Determine the (x, y) coordinate at the center of the cell enclosing the given text.  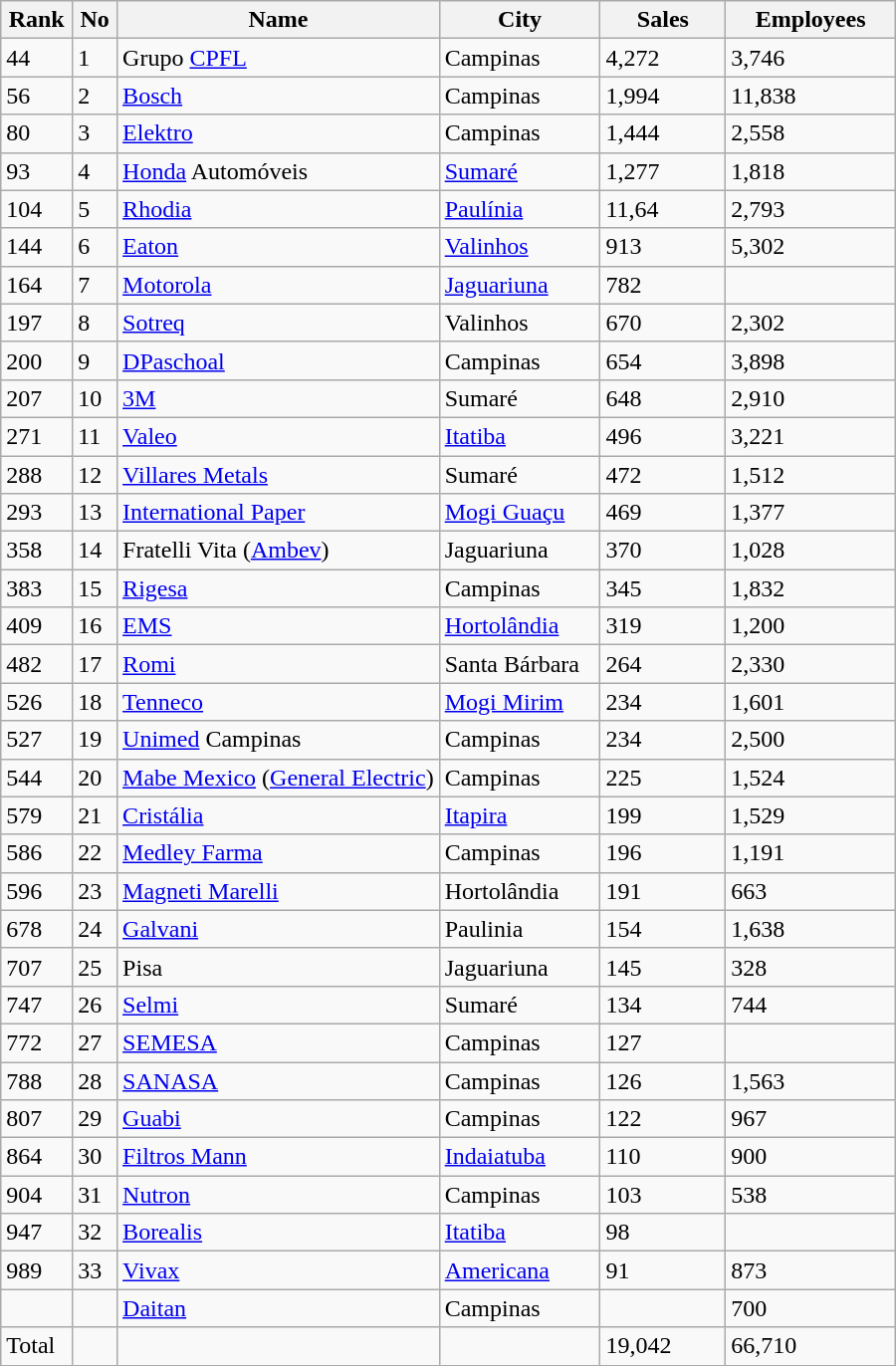
Bosch (279, 96)
807 (37, 1119)
Galvani (279, 929)
9 (96, 360)
56 (37, 96)
66,710 (810, 1346)
5 (96, 209)
3,898 (810, 360)
31 (96, 1195)
154 (663, 929)
199 (663, 815)
25 (96, 967)
14 (96, 551)
Grupo CPFL (279, 58)
538 (810, 1195)
Sotreq (279, 323)
2,910 (810, 398)
678 (37, 929)
Romi (279, 664)
Magneti Marelli (279, 891)
Pisa (279, 967)
164 (37, 285)
20 (96, 778)
122 (663, 1119)
196 (663, 853)
319 (663, 626)
264 (663, 664)
7 (96, 285)
586 (37, 853)
23 (96, 891)
Vivax (279, 1270)
782 (663, 285)
SEMESA (279, 1042)
526 (37, 702)
544 (37, 778)
98 (663, 1233)
370 (663, 551)
670 (663, 323)
Villares Metals (279, 475)
Nutron (279, 1195)
900 (810, 1157)
8 (96, 323)
13 (96, 513)
328 (810, 967)
Medley Farma (279, 853)
144 (37, 247)
744 (810, 1005)
Tenneco (279, 702)
16 (96, 626)
207 (37, 398)
904 (37, 1195)
1,277 (663, 171)
Eaton (279, 247)
19 (96, 740)
2,793 (810, 209)
91 (663, 1270)
32 (96, 1233)
19,042 (663, 1346)
469 (663, 513)
29 (96, 1119)
772 (37, 1042)
Sales (663, 20)
873 (810, 1270)
Employees (810, 20)
1,444 (663, 133)
Selmi (279, 1005)
80 (37, 133)
1,377 (810, 513)
Mogi Mirim (520, 702)
2,500 (810, 740)
225 (663, 778)
Honda Automóveis (279, 171)
1,200 (810, 626)
Elektro (279, 133)
989 (37, 1270)
11,64 (663, 209)
1,529 (810, 815)
947 (37, 1233)
2 (96, 96)
2,330 (810, 664)
6 (96, 247)
26 (96, 1005)
200 (37, 360)
145 (663, 967)
Filtros Mann (279, 1157)
482 (37, 664)
3 (96, 133)
No (96, 20)
126 (663, 1080)
Rank (37, 20)
Rigesa (279, 588)
Motorola (279, 285)
Cristália (279, 815)
788 (37, 1080)
191 (663, 891)
3,746 (810, 58)
SANASA (279, 1080)
Valeo (279, 436)
654 (663, 360)
472 (663, 475)
358 (37, 551)
City (520, 20)
579 (37, 815)
Mabe Mexico (General Electric) (279, 778)
24 (96, 929)
21 (96, 815)
1,601 (810, 702)
345 (663, 588)
Rhodia (279, 209)
11 (96, 436)
496 (663, 436)
17 (96, 664)
288 (37, 475)
967 (810, 1119)
12 (96, 475)
33 (96, 1270)
Total (37, 1346)
271 (37, 436)
293 (37, 513)
1 (96, 58)
DPaschoal (279, 360)
Americana (520, 1270)
Daitan (279, 1308)
1,512 (810, 475)
1,028 (810, 551)
103 (663, 1195)
28 (96, 1080)
1,638 (810, 929)
Itapira (520, 815)
International Paper (279, 513)
409 (37, 626)
Indaiatuba (520, 1157)
Fratelli Vita (Ambev) (279, 551)
Unimed Campinas (279, 740)
44 (37, 58)
134 (663, 1005)
Paulínia (520, 209)
4 (96, 171)
864 (37, 1157)
18 (96, 702)
Borealis (279, 1233)
Mogi Guaçu (520, 513)
15 (96, 588)
197 (37, 323)
383 (37, 588)
596 (37, 891)
1,191 (810, 853)
127 (663, 1042)
1,524 (810, 778)
Santa Bárbara (520, 664)
3M (279, 398)
527 (37, 740)
700 (810, 1308)
913 (663, 247)
1,818 (810, 171)
93 (37, 171)
3,221 (810, 436)
110 (663, 1157)
EMS (279, 626)
1,832 (810, 588)
2,558 (810, 133)
Guabi (279, 1119)
Paulinia (520, 929)
11,838 (810, 96)
1,563 (810, 1080)
747 (37, 1005)
Name (279, 20)
707 (37, 967)
1,994 (663, 96)
2,302 (810, 323)
27 (96, 1042)
104 (37, 209)
10 (96, 398)
4,272 (663, 58)
663 (810, 891)
5,302 (810, 247)
30 (96, 1157)
22 (96, 853)
648 (663, 398)
